Find where the given text appears and provide that cell's center as [x, y] coordinate. 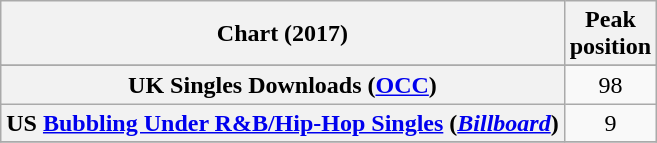
Peakposition [610, 34]
98 [610, 85]
US Bubbling Under R&B/Hip-Hop Singles (Billboard) [282, 123]
Chart (2017) [282, 34]
9 [610, 123]
UK Singles Downloads (OCC) [282, 85]
